Locate the cell with the specified text and output its [X, Y] center coordinate. 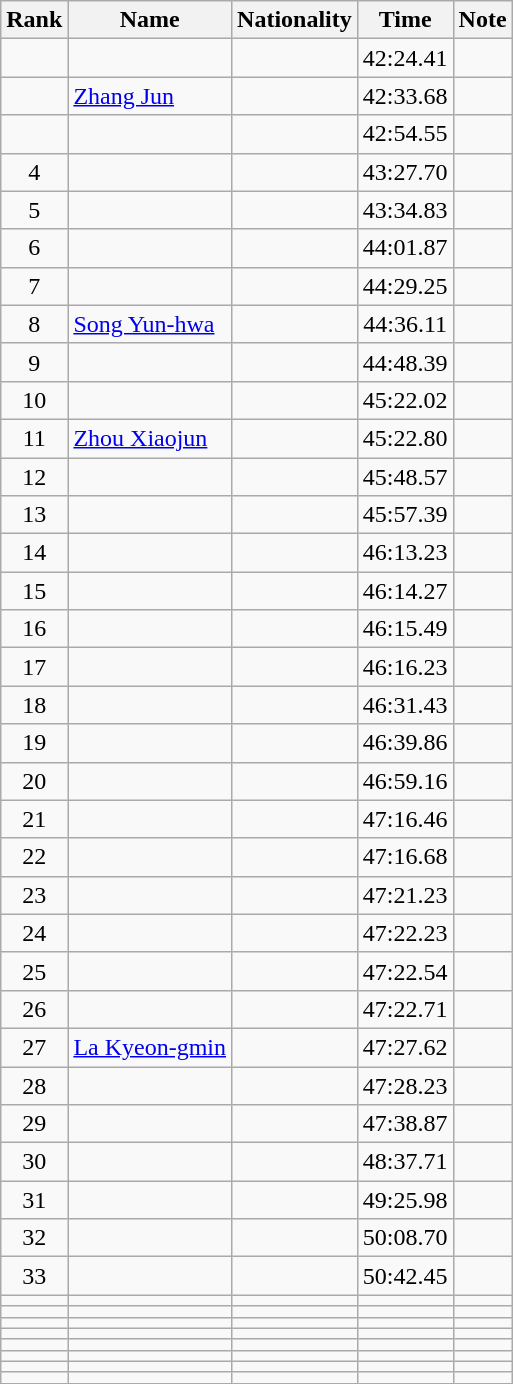
49:25.98 [405, 1200]
42:54.55 [405, 134]
10 [34, 400]
14 [34, 553]
44:01.87 [405, 248]
47:22.71 [405, 1009]
4 [34, 172]
45:57.39 [405, 515]
42:33.68 [405, 96]
Time [405, 20]
8 [34, 324]
21 [34, 819]
Song Yun-hwa [150, 324]
43:34.83 [405, 210]
17 [34, 667]
30 [34, 1162]
31 [34, 1200]
20 [34, 781]
Zhang Jun [150, 96]
46:15.49 [405, 629]
29 [34, 1124]
42:24.41 [405, 58]
11 [34, 438]
12 [34, 477]
43:27.70 [405, 172]
47:22.54 [405, 971]
22 [34, 857]
Zhou Xiaojun [150, 438]
9 [34, 362]
47:22.23 [405, 933]
46:59.16 [405, 781]
46:14.27 [405, 591]
46:13.23 [405, 553]
13 [34, 515]
47:21.23 [405, 895]
47:38.87 [405, 1124]
47:16.46 [405, 819]
24 [34, 933]
25 [34, 971]
La Kyeon-gmin [150, 1047]
50:42.45 [405, 1276]
27 [34, 1047]
45:22.02 [405, 400]
45:22.80 [405, 438]
45:48.57 [405, 477]
47:28.23 [405, 1085]
33 [34, 1276]
Nationality [295, 20]
19 [34, 743]
44:29.25 [405, 286]
44:48.39 [405, 362]
5 [34, 210]
Rank [34, 20]
26 [34, 1009]
28 [34, 1085]
Name [150, 20]
44:36.11 [405, 324]
46:31.43 [405, 705]
23 [34, 895]
46:39.86 [405, 743]
46:16.23 [405, 667]
50:08.70 [405, 1238]
6 [34, 248]
Note [482, 20]
47:27.62 [405, 1047]
32 [34, 1238]
18 [34, 705]
16 [34, 629]
47:16.68 [405, 857]
15 [34, 591]
48:37.71 [405, 1162]
7 [34, 286]
